Output the [X, Y] coordinate of the center of the cell containing the given text.  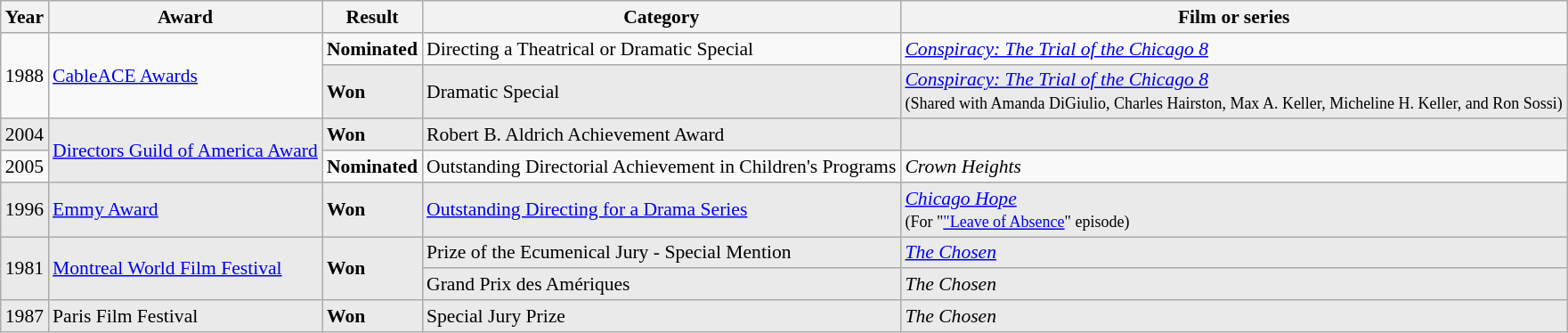
Conspiracy: The Trial of the Chicago 8 [1234, 49]
Crown Heights [1234, 166]
1988 [25, 77]
Dramatic Special [661, 91]
Special Jury Prize [661, 316]
Result [372, 17]
Directing a Theatrical or Dramatic Special [661, 49]
Paris Film Festival [185, 316]
Year [25, 17]
Prize of the Ecumenical Jury - Special Mention [661, 253]
Award [185, 17]
Emmy Award [185, 210]
CableACE Awards [185, 77]
Grand Prix des Amériques [661, 285]
Film or series [1234, 17]
Robert B. Aldrich Achievement Award [661, 135]
Directors Guild of America Award [185, 151]
Chicago Hope(For ""Leave of Absence" episode) [1234, 210]
Category [661, 17]
Outstanding Directing for a Drama Series [661, 210]
1996 [25, 210]
Conspiracy: The Trial of the Chicago 8(Shared with Amanda DiGiulio, Charles Hairston, Max A. Keller, Micheline H. Keller, and Ron Sossi) [1234, 91]
Outstanding Directorial Achievement in Children's Programs [661, 166]
1987 [25, 316]
2004 [25, 135]
Montreal World Film Festival [185, 269]
1981 [25, 269]
2005 [25, 166]
